Scan for the cell matching the given text and deliver its [X, Y] coordinate at center. 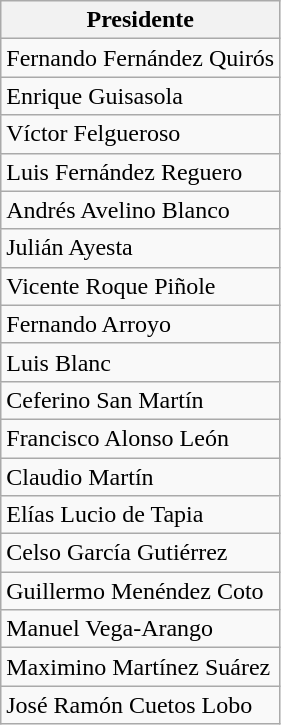
Andrés Avelino Blanco [140, 210]
Fernando Fernández Quirós [140, 58]
José Ramón Cuetos Lobo [140, 705]
Luis Blanc [140, 362]
Ceferino San Martín [140, 400]
Celso García Gutiérrez [140, 553]
Francisco Alonso León [140, 438]
Enrique Guisasola [140, 96]
Vicente Roque Piñole [140, 286]
Julián Ayesta [140, 248]
Fernando Arroyo [140, 324]
Presidente [140, 20]
Claudio Martín [140, 477]
Elías Lucio de Tapia [140, 515]
Guillermo Menéndez Coto [140, 591]
Maximino Martínez Suárez [140, 667]
Manuel Vega-Arango [140, 629]
Víctor Felgueroso [140, 134]
Luis Fernández Reguero [140, 172]
